Scan for the cell matching the given text and deliver its [x, y] coordinate at center. 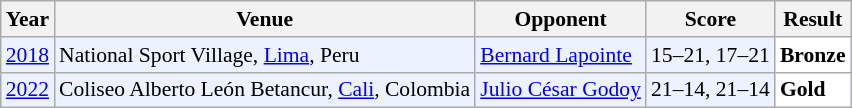
Coliseo Alberto León Betancur, Cali, Colombia [264, 90]
Gold [813, 90]
National Sport Village, Lima, Peru [264, 55]
Opponent [560, 19]
Bronze [813, 55]
Venue [264, 19]
Year [28, 19]
15–21, 17–21 [710, 55]
Score [710, 19]
Julio César Godoy [560, 90]
Bernard Lapointe [560, 55]
21–14, 21–14 [710, 90]
2022 [28, 90]
Result [813, 19]
2018 [28, 55]
